Pinpoint the cell where the given text exists, returning its (x, y) midpoint coordinate. 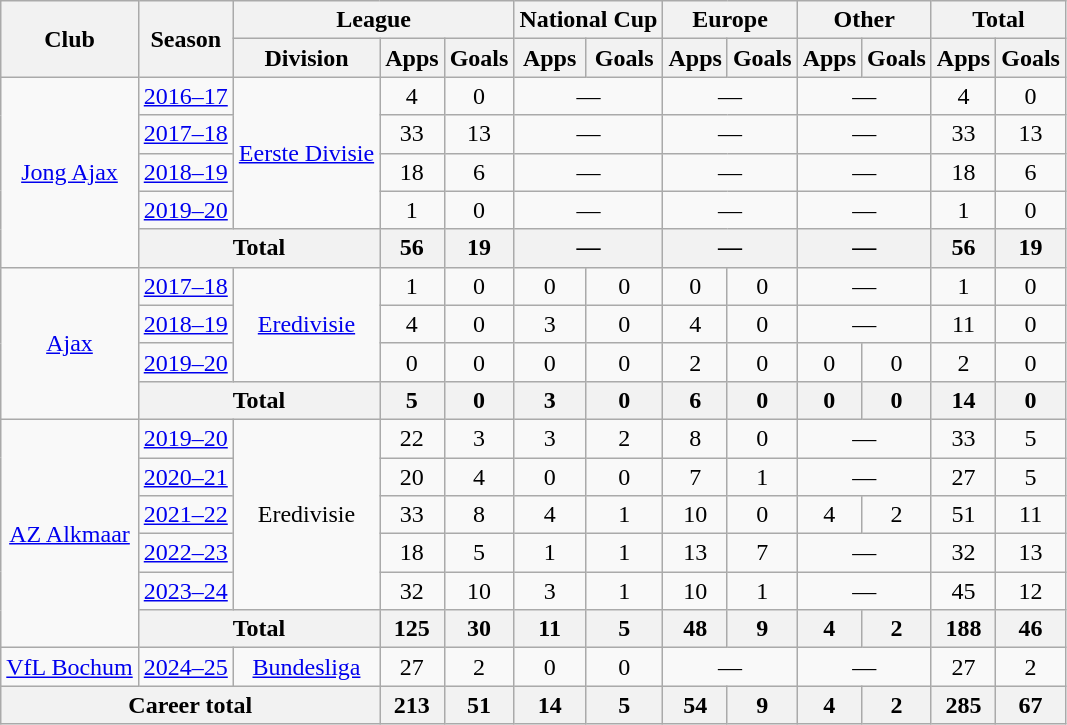
VfL Bochum (70, 667)
Eerste Divisie (306, 153)
30 (479, 629)
12 (1031, 591)
Europe (730, 20)
2021–22 (186, 515)
Season (186, 39)
67 (1031, 705)
Ajax (70, 343)
League (374, 20)
22 (412, 438)
285 (963, 705)
Bundesliga (306, 667)
54 (695, 705)
2020–21 (186, 477)
188 (963, 629)
46 (1031, 629)
Other (864, 20)
Club (70, 39)
2016–17 (186, 96)
48 (695, 629)
213 (412, 705)
2022–23 (186, 553)
125 (412, 629)
2024–25 (186, 667)
Division (306, 58)
National Cup (588, 20)
2023–24 (186, 591)
45 (963, 591)
AZ Alkmaar (70, 533)
Jong Ajax (70, 172)
Career total (190, 705)
20 (412, 477)
